Output the (X, Y) coordinate of the center of the cell containing the given text.  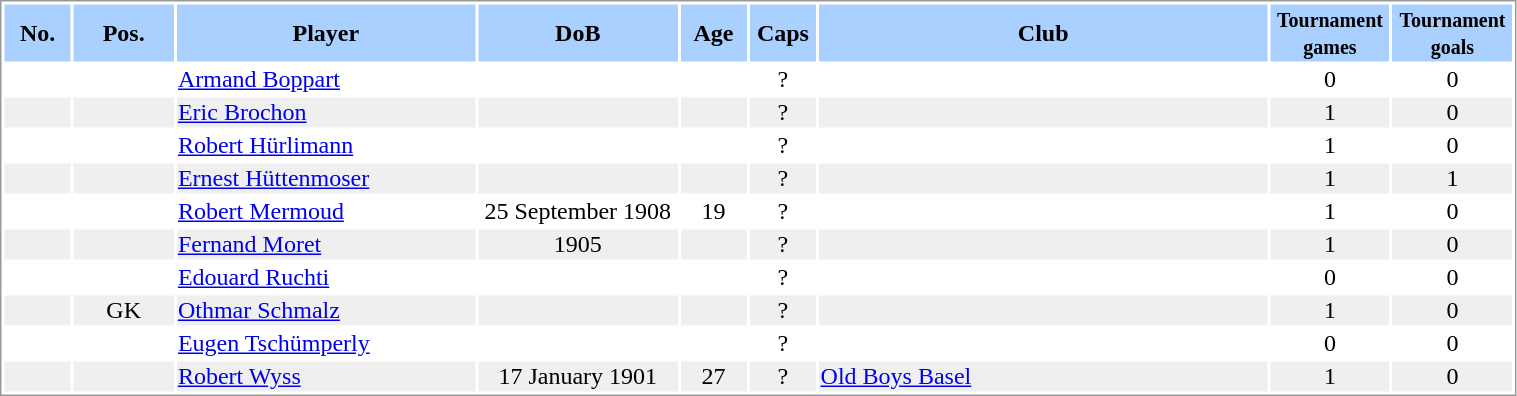
Armand Boppart (326, 79)
Pos. (124, 32)
Eric Brochon (326, 113)
Othmar Schmalz (326, 311)
GK (124, 311)
Old Boys Basel (1043, 377)
Robert Wyss (326, 377)
Ernest Hüttenmoser (326, 179)
Edouard Ruchti (326, 277)
1905 (578, 245)
DoB (578, 32)
Player (326, 32)
Eugen Tschümperly (326, 343)
Robert Hürlimann (326, 145)
Age (713, 32)
No. (37, 32)
Fernand Moret (326, 245)
Club (1043, 32)
Caps (783, 32)
19 (713, 211)
27 (713, 377)
Tournamentgoals (1453, 32)
Tournamentgames (1330, 32)
25 September 1908 (578, 211)
17 January 1901 (578, 377)
Robert Mermoud (326, 211)
